Detect which cell encompasses the target text, then output its [x, y] center coordinate. 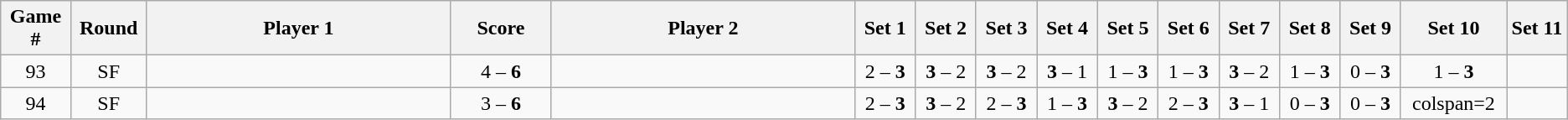
Set 5 [1127, 29]
Set 8 [1309, 29]
Set 6 [1189, 29]
colspan=2 [1453, 103]
93 [35, 71]
Set 9 [1370, 29]
Set 7 [1249, 29]
3 – 6 [501, 103]
Player 2 [703, 29]
Game # [35, 29]
94 [35, 103]
Set 11 [1538, 29]
Player 1 [298, 29]
Set 2 [946, 29]
Set 1 [885, 29]
Set 4 [1067, 29]
4 – 6 [501, 71]
Score [501, 29]
Set 3 [1006, 29]
Set 10 [1453, 29]
Round [109, 29]
